Output the (x, y) coordinate of the center of the cell containing the given text.  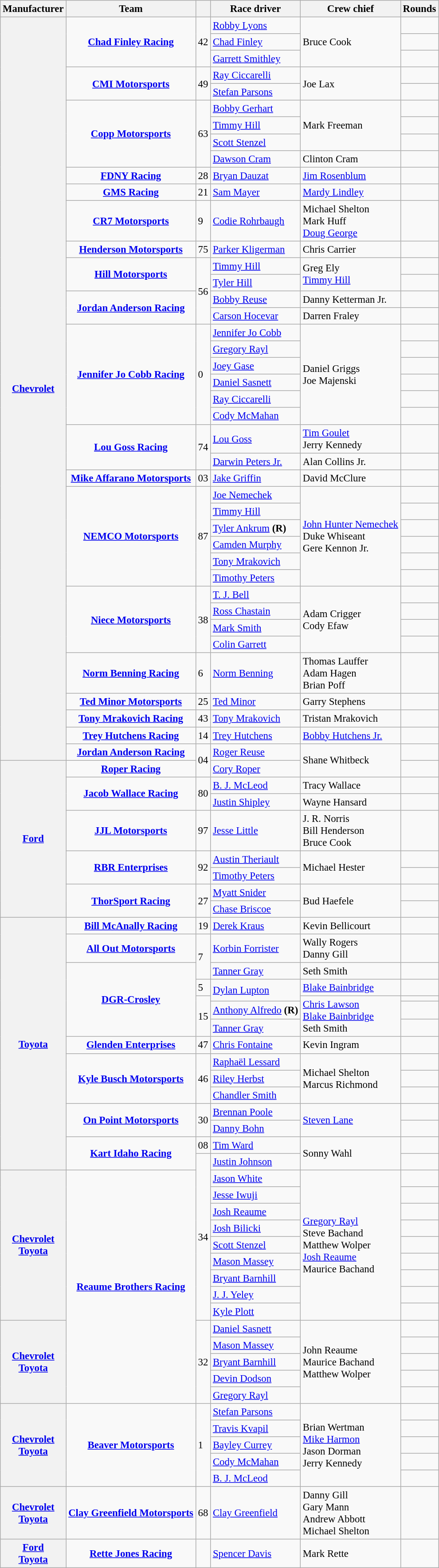
Chase Briscoe (255, 909)
Codie Rohrbaugh (255, 221)
Bobby Reuse (255, 299)
Austin Theriault (255, 859)
Bud Haefele (351, 901)
Niece Motorsports (131, 620)
Cory Roper (255, 769)
9 (203, 221)
Myatt Snider (255, 892)
14 (203, 735)
34 (203, 1237)
Gregory Rayl Steve Bachand Matthew Wolper Josh Reaume Maurice Bachand (351, 1245)
CR7 Motorsports (131, 221)
5 (203, 988)
1 (203, 1445)
Chad Finley Racing (131, 43)
Henderson Motorsports (131, 250)
All Out Motorsports (131, 949)
Team (131, 9)
97 (203, 831)
Daniel Griggs Joe Majenski (351, 375)
Kart Idaho Racing (131, 1154)
Trey Hutchens Racing (131, 735)
Hill Motorsports (131, 274)
Kevin Ingram (351, 1045)
Clinton Cram (351, 159)
FDNY Racing (131, 176)
Sonny Wahl (351, 1154)
Tracy Wallace (351, 785)
75 (203, 250)
Mike Affarano Motorsports (131, 478)
Mark Freeman (351, 125)
David McClure (351, 478)
Copp Motorsports (131, 133)
Wally Rogers Danny Gill (351, 949)
92 (203, 867)
Chris Carrier (351, 250)
Joe Lax (351, 83)
Shane Whitbeck (351, 760)
Manufacturer (33, 9)
Jesse Iwuji (255, 1195)
46 (203, 1078)
27 (203, 901)
Mark Smith (255, 628)
Justin Johnson (255, 1162)
JJL Motorsports (131, 831)
Crew chief (351, 9)
Parker Kligerman (255, 250)
Seth Smith (351, 971)
Mark Rette (351, 1553)
80 (203, 794)
Bill McAnally Racing (131, 926)
ThorSport Racing (131, 901)
Raphaël Lessard (255, 1062)
Reaume Brothers Racing (131, 1286)
Jason White (255, 1178)
Clay Greenfield Motorsports (131, 1513)
Dawson Cram (255, 159)
Sam Mayer (255, 192)
CMI Motorsports (131, 83)
Michael Hester (351, 867)
Tristan Mrakovich (351, 719)
Bobby Hutchens Jr. (351, 735)
42 (203, 43)
Bayley Currey (255, 1445)
Rette Jones Racing (131, 1553)
J. R. Norris Bill Henderson Bruce Cook (351, 831)
Trey Hutchens (255, 735)
Lou Goss (255, 439)
Jennifer Jo Cobb Racing (131, 375)
Danny Gill Gary Mann Andrew Abbott Michael Shelton (351, 1513)
Adam Crigger Cody Efaw (351, 620)
Joey Gase (255, 366)
Michael Shelton Marcus Richmond (351, 1078)
03 (203, 478)
15 (203, 1017)
Colin Garrett (255, 645)
Tyler Hill (255, 283)
Bruce Cook (351, 43)
Jake Griffin (255, 478)
Derek Kraus (255, 926)
32 (203, 1362)
Tim Goulet Jerry Kennedy (351, 439)
Clay Greenfield (255, 1513)
0 (203, 375)
Michael Shelton Mark Huff Doug George (351, 221)
Jennifer Jo Cobb (255, 333)
Glenden Enterprises (131, 1045)
74 (203, 447)
Joe Nemechek (255, 495)
Bobby Gerhart (255, 109)
Jesse Little (255, 831)
Riley Herbst (255, 1079)
Josh Reaume (255, 1212)
87 (203, 536)
Ted Minor Motorsports (131, 702)
Garrett Smithley (255, 59)
Chris Lawson Blake Bainbridge Seth Smith (351, 1017)
7 (203, 957)
Ross Chastain (255, 611)
Mardy Lindley (351, 192)
Steven Lane (351, 1120)
Kyle Busch Motorsports (131, 1078)
NEMCO Motorsports (131, 536)
Bryan Dauzat (255, 176)
Brian Wertman Mike Harmon Jason Dorman Jerry Kennedy (351, 1445)
Jacob Wallace Racing (131, 794)
Anthony Alfredo (R) (255, 1010)
Robby Lyons (255, 26)
John Hunter Nemechek Duke Whiseant Gere Kennon Jr. (351, 536)
Chevrolet (33, 389)
GMS Racing (131, 192)
Carson Hocevar (255, 316)
08 (203, 1145)
Josh Bilicki (255, 1228)
Roper Racing (131, 769)
25 (203, 702)
21 (203, 192)
Darwin Peters Jr. (255, 461)
Korbin Forrister (255, 949)
28 (203, 176)
Blake Bainbridge (351, 988)
63 (203, 133)
6 (203, 673)
Chandler Smith (255, 1095)
Travis Kvapil (255, 1428)
J. J. Yeley (255, 1295)
Norm Benning (255, 673)
RBR Enterprises (131, 867)
Darren Fraley (351, 316)
49 (203, 83)
T. J. Bell (255, 595)
Alan Collins Jr. (351, 461)
68 (203, 1513)
Ford (33, 839)
38 (203, 620)
Roger Reuse (255, 752)
Danny Bohn (255, 1129)
56 (203, 291)
Rounds (419, 9)
Spencer Davis (255, 1553)
Wayne Hansard (351, 802)
DGR-Crosley (131, 1000)
Chad Finley (255, 42)
Jim Rosenblum (351, 176)
Tony Mrakovich Racing (131, 719)
Brennan Poole (255, 1112)
Kyle Plott (255, 1312)
Toyota (33, 1044)
Lou Goss Racing (131, 447)
Garry Stephens (351, 702)
Ford Toyota (33, 1553)
Justin Shipley (255, 802)
30 (203, 1120)
Camden Murphy (255, 545)
Race driver (255, 9)
Tyler Ankrum (R) (255, 528)
Dylan Lupton (255, 990)
19 (203, 926)
On Point Motorsports (131, 1120)
Danny Ketterman Jr. (351, 299)
Devin Dodson (255, 1378)
Tim Ward (255, 1145)
Greg Ely Timmy Hill (351, 274)
Thomas Lauffer Adam Hagen Brian Poff (351, 673)
Kevin Bellicourt (351, 926)
43 (203, 719)
Norm Benning Racing (131, 673)
Chris Fontaine (255, 1045)
Beaver Motorsports (131, 1445)
47 (203, 1045)
04 (203, 760)
Ted Minor (255, 702)
John Reaume Maurice Bachand Matthew Wolper (351, 1362)
